Scan for the cell matching the given text and deliver its [x, y] coordinate at center. 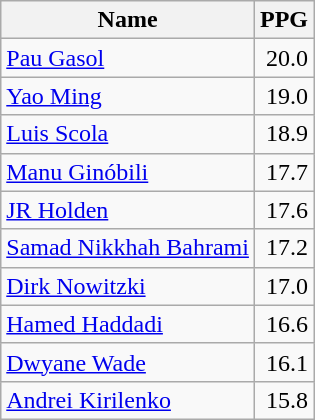
16.6 [284, 324]
Pau Gasol [128, 58]
Hamed Haddadi [128, 324]
Manu Ginóbili [128, 172]
Dirk Nowitzki [128, 286]
Name [128, 20]
Dwyane Wade [128, 362]
17.0 [284, 286]
Luis Scola [128, 134]
JR Holden [128, 210]
Samad Nikkhah Bahrami [128, 248]
PPG [284, 20]
18.9 [284, 134]
17.7 [284, 172]
15.8 [284, 400]
17.6 [284, 210]
Andrei Kirilenko [128, 400]
19.0 [284, 96]
16.1 [284, 362]
20.0 [284, 58]
17.2 [284, 248]
Yao Ming [128, 96]
